Find where the given text appears and provide that cell's center as (x, y) coordinate. 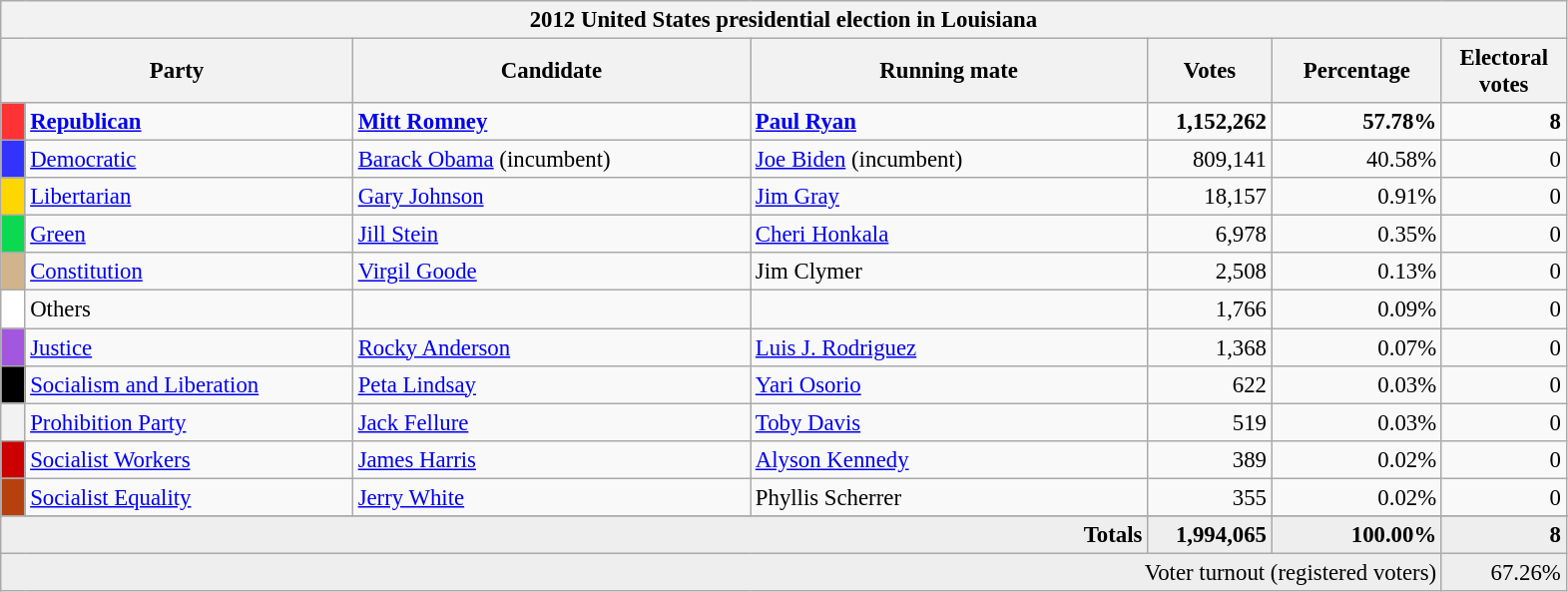
Gary Johnson (551, 197)
Prohibition Party (189, 422)
809,141 (1210, 160)
Barack Obama (incumbent) (551, 160)
Jim Gray (949, 197)
6,978 (1210, 235)
Candidate (551, 72)
67.26% (1503, 572)
622 (1210, 384)
Alyson Kennedy (949, 459)
1,368 (1210, 347)
0.07% (1356, 347)
57.78% (1356, 122)
Rocky Anderson (551, 347)
Virgil Goode (551, 273)
1,994,065 (1210, 535)
2,508 (1210, 273)
Jill Stein (551, 235)
Electoral votes (1503, 72)
Party (178, 72)
Democratic (189, 160)
0.35% (1356, 235)
Percentage (1356, 72)
Justice (189, 347)
Running mate (949, 72)
355 (1210, 497)
Toby Davis (949, 422)
Phyllis Scherrer (949, 497)
Voter turnout (registered voters) (722, 572)
2012 United States presidential election in Louisiana (784, 20)
Luis J. Rodriguez (949, 347)
Socialist Workers (189, 459)
Jerry White (551, 497)
40.58% (1356, 160)
0.91% (1356, 197)
18,157 (1210, 197)
Yari Osorio (949, 384)
Constitution (189, 273)
Votes (1210, 72)
Joe Biden (incumbent) (949, 160)
1,152,262 (1210, 122)
519 (1210, 422)
Others (189, 309)
Socialist Equality (189, 497)
Libertarian (189, 197)
Socialism and Liberation (189, 384)
Paul Ryan (949, 122)
Green (189, 235)
Republican (189, 122)
0.13% (1356, 273)
100.00% (1356, 535)
0.09% (1356, 309)
1,766 (1210, 309)
Jack Fellure (551, 422)
Cheri Honkala (949, 235)
Mitt Romney (551, 122)
389 (1210, 459)
Peta Lindsay (551, 384)
Totals (575, 535)
Jim Clymer (949, 273)
James Harris (551, 459)
